For the text-containing cell, return its midpoint in [x, y] coordinate format. 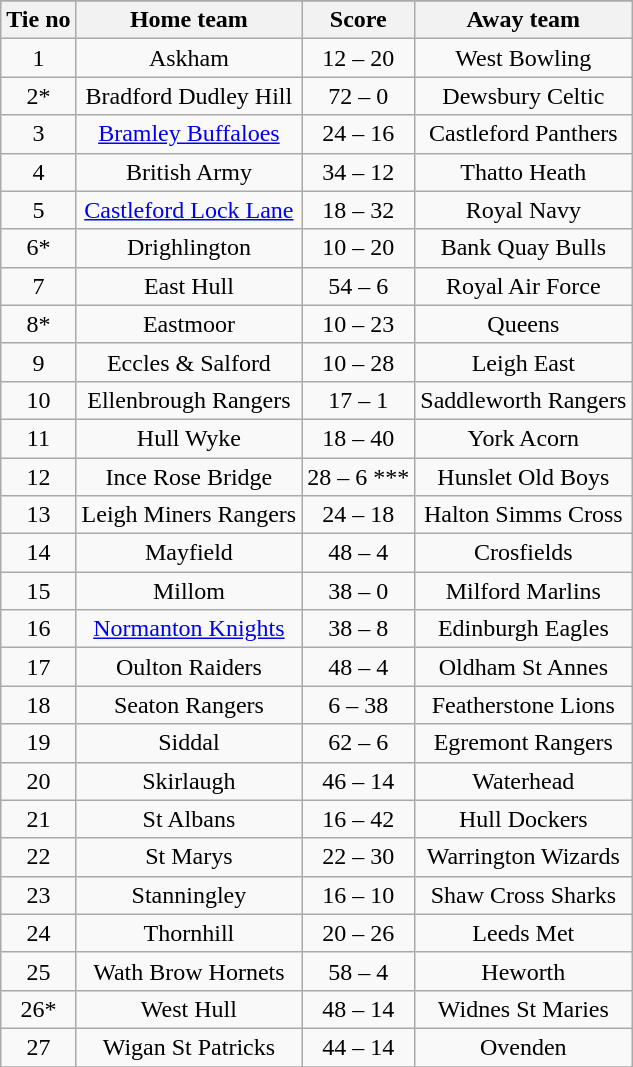
Siddal [189, 743]
Halton Simms Cross [524, 515]
22 – 30 [358, 857]
24 [38, 933]
Tie no [38, 20]
18 – 32 [358, 210]
17 [38, 667]
Bank Quay Bulls [524, 248]
Leigh Miners Rangers [189, 515]
Eccles & Salford [189, 362]
East Hull [189, 286]
16 – 42 [358, 819]
46 – 14 [358, 781]
72 – 0 [358, 96]
5 [38, 210]
British Army [189, 172]
14 [38, 553]
Eastmoor [189, 324]
Royal Navy [524, 210]
Askham [189, 58]
18 – 40 [358, 438]
Wath Brow Hornets [189, 971]
16 – 10 [358, 895]
Milford Marlins [524, 591]
6* [38, 248]
Stanningley [189, 895]
26* [38, 1009]
Crosfields [524, 553]
58 – 4 [358, 971]
Shaw Cross Sharks [524, 895]
10 – 23 [358, 324]
10 – 20 [358, 248]
St Albans [189, 819]
Oldham St Annes [524, 667]
Drighlington [189, 248]
Leeds Met [524, 933]
Hull Dockers [524, 819]
27 [38, 1047]
Ovenden [524, 1047]
8* [38, 324]
1 [38, 58]
34 – 12 [358, 172]
11 [38, 438]
Waterhead [524, 781]
Warrington Wizards [524, 857]
Heworth [524, 971]
Castleford Lock Lane [189, 210]
Score [358, 20]
24 – 16 [358, 134]
West Hull [189, 1009]
22 [38, 857]
Bramley Buffaloes [189, 134]
Thatto Heath [524, 172]
Bradford Dudley Hill [189, 96]
West Bowling [524, 58]
24 – 18 [358, 515]
Dewsbury Celtic [524, 96]
7 [38, 286]
Ellenbrough Rangers [189, 400]
62 – 6 [358, 743]
38 – 8 [358, 629]
Widnes St Maries [524, 1009]
12 [38, 477]
Home team [189, 20]
21 [38, 819]
12 – 20 [358, 58]
Edinburgh Eagles [524, 629]
9 [38, 362]
10 – 28 [358, 362]
Egremont Rangers [524, 743]
Featherstone Lions [524, 705]
38 – 0 [358, 591]
16 [38, 629]
Ince Rose Bridge [189, 477]
28 – 6 *** [358, 477]
Normanton Knights [189, 629]
St Marys [189, 857]
Queens [524, 324]
23 [38, 895]
York Acorn [524, 438]
6 – 38 [358, 705]
Castleford Panthers [524, 134]
13 [38, 515]
Seaton Rangers [189, 705]
2* [38, 96]
4 [38, 172]
Wigan St Patricks [189, 1047]
54 – 6 [358, 286]
20 – 26 [358, 933]
Hull Wyke [189, 438]
10 [38, 400]
19 [38, 743]
15 [38, 591]
18 [38, 705]
Leigh East [524, 362]
Millom [189, 591]
Away team [524, 20]
Oulton Raiders [189, 667]
Hunslet Old Boys [524, 477]
48 – 14 [358, 1009]
25 [38, 971]
17 – 1 [358, 400]
Mayfield [189, 553]
Thornhill [189, 933]
44 – 14 [358, 1047]
20 [38, 781]
3 [38, 134]
Skirlaugh [189, 781]
Saddleworth Rangers [524, 400]
Royal Air Force [524, 286]
